Provide the (x, y) coordinate of the cell's center where the given text is located.  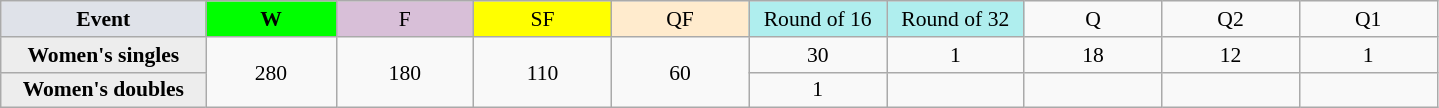
280 (271, 72)
Women's doubles (104, 90)
18 (1093, 55)
Round of 32 (955, 19)
Q1 (1368, 19)
12 (1231, 55)
Q (1093, 19)
Q2 (1231, 19)
60 (680, 72)
30 (818, 55)
F (405, 19)
W (271, 19)
Event (104, 19)
QF (680, 19)
Women's singles (104, 55)
SF (543, 19)
180 (405, 72)
Round of 16 (818, 19)
110 (543, 72)
